Extract the (x, y) coordinate from the center of the cell holding the provided text.  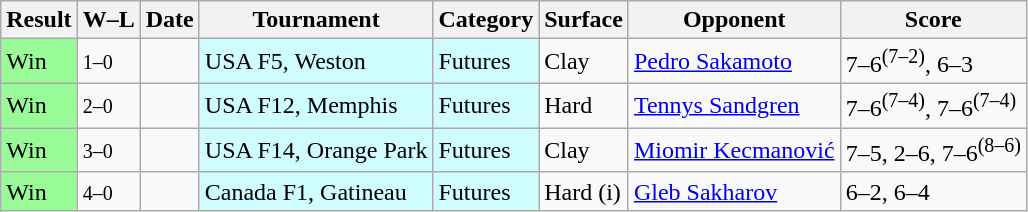
1–0 (108, 62)
Canada F1, Gatineau (316, 191)
Opponent (734, 20)
USA F14, Orange Park (316, 150)
Hard (584, 106)
7–6(7–4), 7–6(7–4) (933, 106)
USA F12, Memphis (316, 106)
Gleb Sakharov (734, 191)
Surface (584, 20)
Category (486, 20)
Result (39, 20)
Pedro Sakamoto (734, 62)
7–5, 2–6, 7–6(8–6) (933, 150)
W–L (108, 20)
Tennys Sandgren (734, 106)
Score (933, 20)
4–0 (108, 191)
7–6(7–2), 6–3 (933, 62)
3–0 (108, 150)
6–2, 6–4 (933, 191)
Date (170, 20)
2–0 (108, 106)
Hard (i) (584, 191)
Miomir Kecmanović (734, 150)
USA F5, Weston (316, 62)
Tournament (316, 20)
